For the text-containing cell, return its midpoint in [x, y] coordinate format. 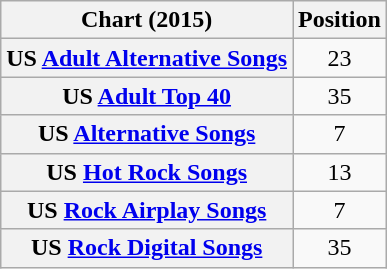
US Rock Airplay Songs [147, 210]
US Rock Digital Songs [147, 248]
Position [340, 20]
23 [340, 58]
13 [340, 172]
US Adult Top 40 [147, 96]
US Alternative Songs [147, 134]
US Hot Rock Songs [147, 172]
Chart (2015) [147, 20]
US Adult Alternative Songs [147, 58]
